Scan for the cell matching the given text and deliver its [x, y] coordinate at center. 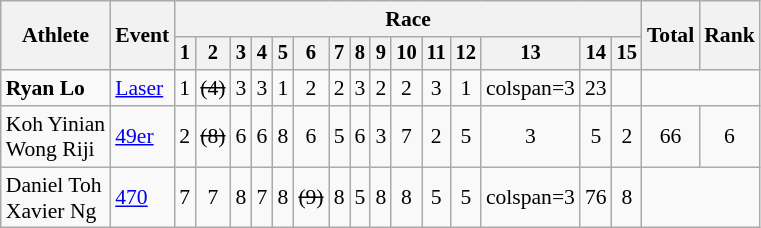
9 [380, 54]
Race [408, 19]
15 [627, 54]
(8) [212, 136]
11 [436, 54]
12 [466, 54]
470 [142, 198]
49er [142, 136]
4 [262, 54]
14 [596, 54]
23 [596, 88]
Total [670, 36]
66 [670, 136]
Koh YinianWong Riji [56, 136]
13 [530, 54]
Rank [730, 36]
Laser [142, 88]
Ryan Lo [56, 88]
Daniel TohXavier Ng [56, 198]
(4) [212, 88]
Event [142, 36]
76 [596, 198]
10 [406, 54]
Athlete [56, 36]
(9) [310, 198]
